Capture the cell that displays the provided text and extract its [X, Y] central coordinate. 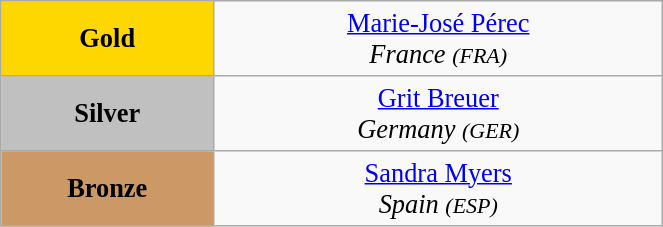
Sandra MyersSpain (ESP) [438, 188]
Gold [108, 38]
Bronze [108, 188]
Silver [108, 112]
Grit BreuerGermany (GER) [438, 112]
Marie-José PérecFrance (FRA) [438, 38]
